Extract the (X, Y) coordinate from the center of the cell holding the provided text.  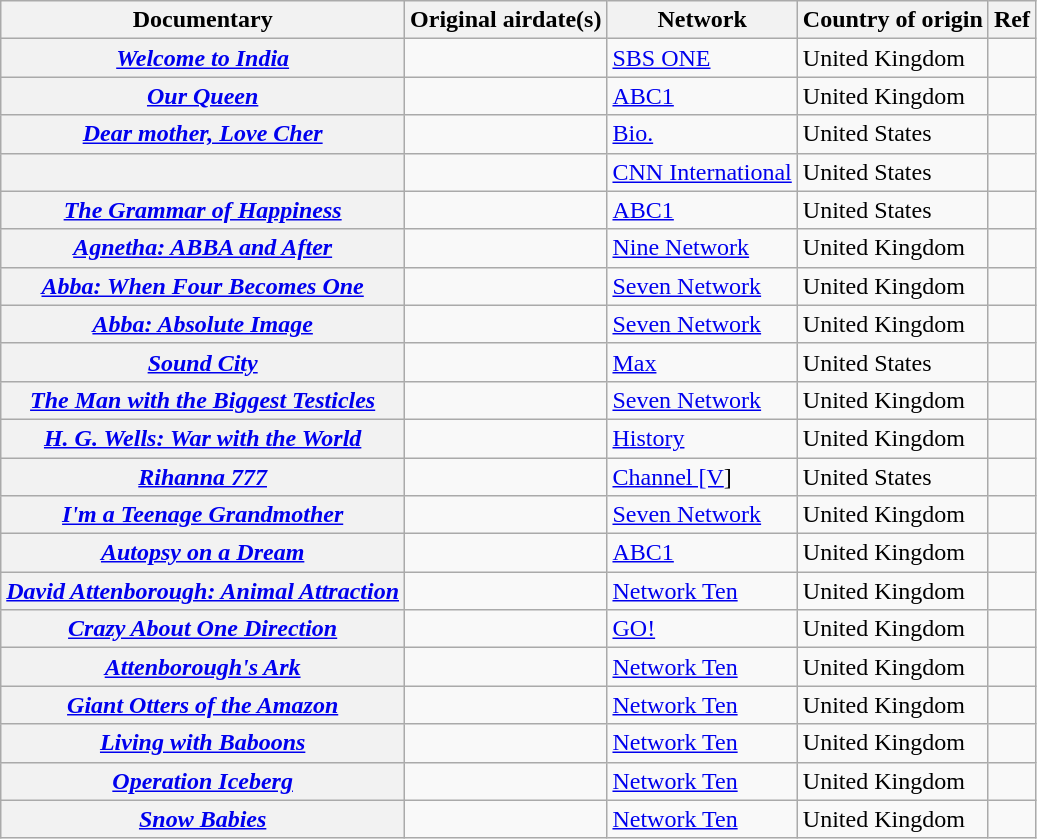
Original airdate(s) (506, 20)
David Attenborough: Animal Attraction (203, 591)
Attenborough's Ark (203, 667)
Crazy About One Direction (203, 629)
GO! (702, 629)
Autopsy on a Dream (203, 553)
Country of origin (892, 20)
I'm a Teenage Grandmother (203, 515)
Abba: When Four Becomes One (203, 286)
Living with Baboons (203, 743)
Network (702, 20)
CNN International (702, 172)
Sound City (203, 362)
Our Queen (203, 96)
Max (702, 362)
The Man with the Biggest Testicles (203, 400)
SBS ONE (702, 58)
Dear mother, Love Cher (203, 134)
Nine Network (702, 248)
Ref (1012, 20)
The Grammar of Happiness (203, 210)
Snow Babies (203, 819)
Operation Iceberg (203, 781)
Rihanna 777 (203, 477)
Documentary (203, 20)
Welcome to India (203, 58)
Channel [V] (702, 477)
Giant Otters of the Amazon (203, 705)
History (702, 438)
H. G. Wells: War with the World (203, 438)
Agnetha: ABBA and After (203, 248)
Bio. (702, 134)
Abba: Absolute Image (203, 324)
